Find where the given text appears and provide that cell's center as (X, Y) coordinate. 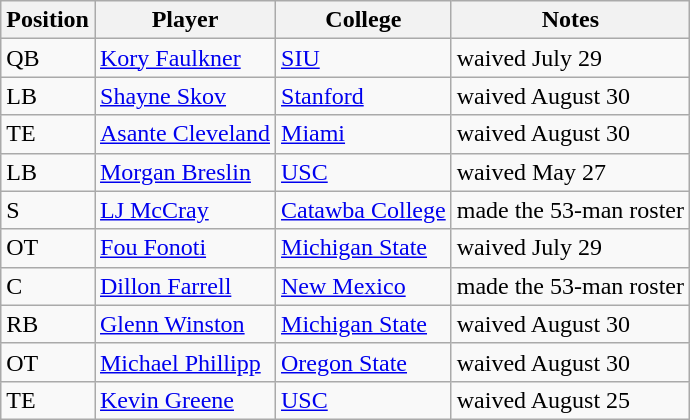
RB (48, 324)
Catawba College (364, 210)
Michael Phillipp (184, 362)
Oregon State (364, 362)
Position (48, 20)
SIU (364, 58)
Notes (570, 20)
Kory Faulkner (184, 58)
waived May 27 (570, 172)
waived August 25 (570, 400)
College (364, 20)
Stanford (364, 96)
Fou Fonoti (184, 248)
Asante Cleveland (184, 134)
Shayne Skov (184, 96)
New Mexico (364, 286)
QB (48, 58)
S (48, 210)
Glenn Winston (184, 324)
Miami (364, 134)
Player (184, 20)
Morgan Breslin (184, 172)
Dillon Farrell (184, 286)
Kevin Greene (184, 400)
C (48, 286)
LJ McCray (184, 210)
